Detect which cell encompasses the target text, then output its [x, y] center coordinate. 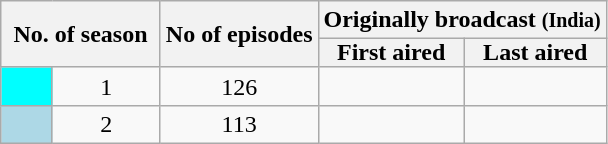
113 [239, 124]
Originally broadcast (India) [462, 20]
126 [239, 86]
No of episodes [239, 34]
First aired [391, 53]
Last aired [535, 53]
2 [106, 124]
No. of season [81, 34]
1 [106, 86]
